For the text-containing cell, return its midpoint in [X, Y] coordinate format. 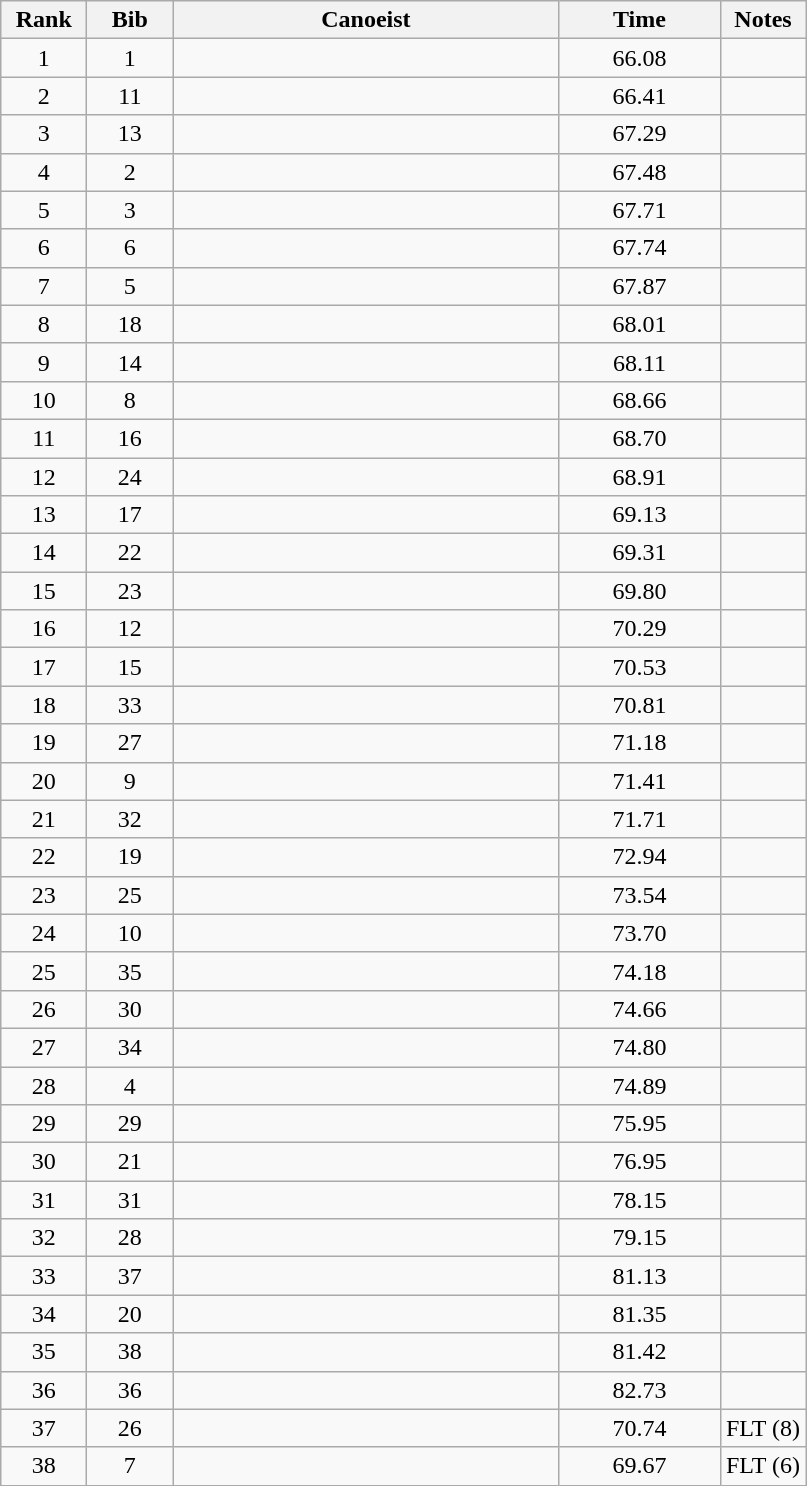
73.54 [640, 895]
Notes [763, 20]
74.66 [640, 1009]
66.08 [640, 58]
74.89 [640, 1085]
67.48 [640, 172]
69.31 [640, 553]
68.91 [640, 477]
70.74 [640, 1428]
68.66 [640, 400]
68.70 [640, 438]
68.01 [640, 324]
FLT (8) [763, 1428]
78.15 [640, 1200]
Canoeist [366, 20]
68.11 [640, 362]
67.87 [640, 286]
70.53 [640, 667]
70.29 [640, 629]
81.42 [640, 1352]
69.13 [640, 515]
70.81 [640, 705]
75.95 [640, 1124]
74.80 [640, 1047]
81.35 [640, 1314]
81.13 [640, 1276]
67.29 [640, 134]
79.15 [640, 1238]
67.74 [640, 248]
Rank [44, 20]
82.73 [640, 1390]
69.67 [640, 1466]
71.18 [640, 743]
72.94 [640, 857]
Bib [130, 20]
71.71 [640, 819]
71.41 [640, 781]
Time [640, 20]
67.71 [640, 210]
76.95 [640, 1162]
66.41 [640, 96]
73.70 [640, 933]
FLT (6) [763, 1466]
69.80 [640, 591]
74.18 [640, 971]
